Capture the cell that displays the provided text and extract its [X, Y] central coordinate. 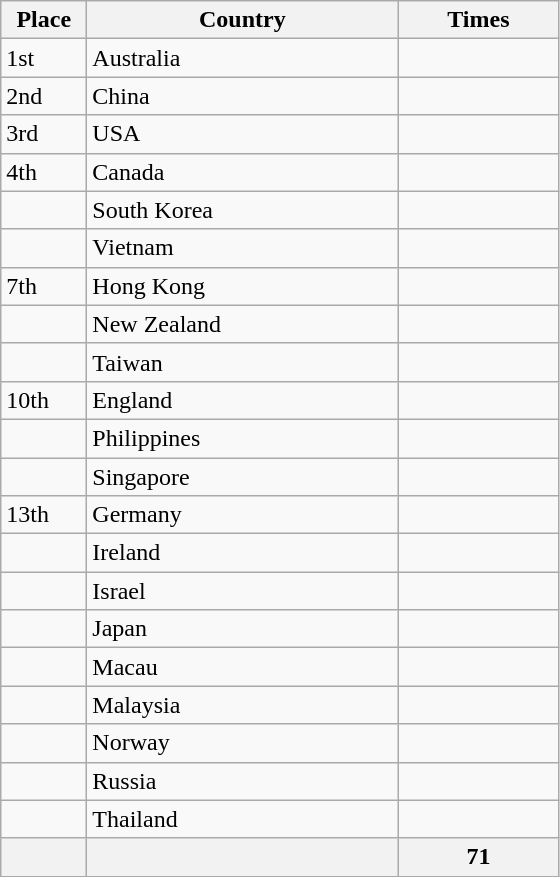
South Korea [242, 210]
Ireland [242, 553]
13th [44, 515]
China [242, 96]
Philippines [242, 438]
7th [44, 286]
Germany [242, 515]
Singapore [242, 477]
Australia [242, 58]
Israel [242, 591]
71 [478, 857]
10th [44, 400]
Hong Kong [242, 286]
Taiwan [242, 362]
New Zealand [242, 324]
Place [44, 20]
4th [44, 172]
USA [242, 134]
Thailand [242, 819]
Macau [242, 667]
Canada [242, 172]
Malaysia [242, 705]
Norway [242, 743]
Russia [242, 781]
2nd [44, 96]
England [242, 400]
1st [44, 58]
Times [478, 20]
Vietnam [242, 248]
Country [242, 20]
Japan [242, 629]
3rd [44, 134]
